Return the (X, Y) coordinate for the center point of the cell that contains the specified text.  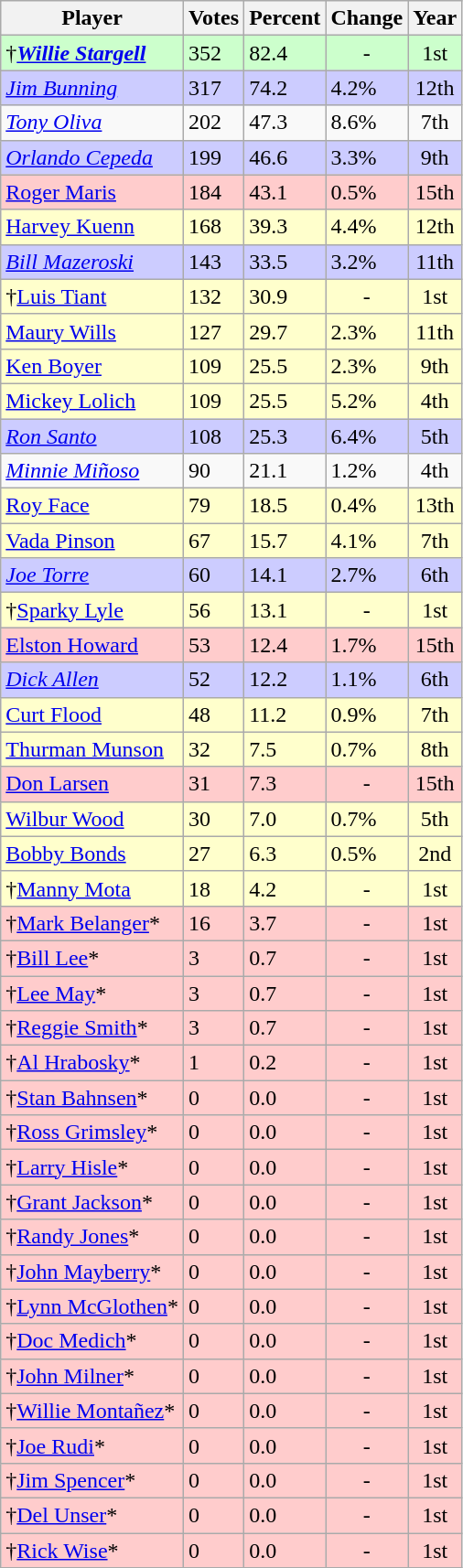
Jim Bunning (92, 88)
†Del Unser* (92, 1515)
†Al Hrabosky* (92, 1063)
199 (213, 157)
†John Milner* (92, 1376)
2.7% (367, 575)
39.3 (285, 227)
†Randy Jones* (92, 1237)
143 (213, 262)
†Lynn McGlothen* (92, 1306)
Ken Boyer (92, 366)
6.4% (367, 436)
1.1% (367, 680)
†Larry Hisle* (92, 1167)
Votes (213, 18)
4.2% (367, 88)
13th (436, 506)
†Jim Spencer* (92, 1480)
90 (213, 471)
†Manny Mota (92, 888)
Joe Torre (92, 575)
†Sparky Lyle (92, 610)
4.2 (285, 888)
0.4% (367, 506)
Harvey Kuenn (92, 227)
Thurman Munson (92, 749)
29.7 (285, 331)
7.0 (285, 819)
21.1 (285, 471)
43.1 (285, 192)
†Joe Rudi* (92, 1445)
Bill Mazeroski (92, 262)
46.6 (285, 157)
18 (213, 888)
56 (213, 610)
53 (213, 645)
168 (213, 227)
184 (213, 192)
†Rick Wise* (92, 1551)
8.6% (367, 123)
67 (213, 541)
0.9% (367, 714)
47.3 (285, 123)
Wilbur Wood (92, 819)
Curt Flood (92, 714)
14.1 (285, 575)
Player (92, 18)
†Mark Belanger* (92, 923)
†Grant Jackson* (92, 1202)
8th (436, 749)
15.7 (285, 541)
1.2% (367, 471)
†Willie Stargell (92, 53)
27 (213, 854)
Maury Wills (92, 331)
†Bill Lee* (92, 958)
127 (213, 331)
†Luis Tiant (92, 296)
18.5 (285, 506)
31 (213, 784)
Orlando Cepeda (92, 157)
132 (213, 296)
Vada Pinson (92, 541)
3.7 (285, 923)
Don Larsen (92, 784)
†Ross Grimsley* (92, 1133)
Ron Santo (92, 436)
Roger Maris (92, 192)
5.2% (367, 401)
30.9 (285, 296)
Minnie Miñoso (92, 471)
352 (213, 53)
12.4 (285, 645)
48 (213, 714)
1 (213, 1063)
Year (436, 18)
†Stan Bahnsen* (92, 1098)
11.2 (285, 714)
Dick Allen (92, 680)
2nd (436, 854)
3.2% (367, 262)
30 (213, 819)
202 (213, 123)
74.2 (285, 88)
†Willie Montañez* (92, 1411)
†Reggie Smith* (92, 1028)
13.1 (285, 610)
Bobby Bonds (92, 854)
Percent (285, 18)
Roy Face (92, 506)
6.3 (285, 854)
1.7% (367, 645)
7.5 (285, 749)
25.3 (285, 436)
Change (367, 18)
†Doc Medich* (92, 1341)
12.2 (285, 680)
†John Mayberry* (92, 1272)
0.2 (285, 1063)
60 (213, 575)
16 (213, 923)
4.1% (367, 541)
33.5 (285, 262)
32 (213, 749)
52 (213, 680)
3.3% (367, 157)
Mickey Lolich (92, 401)
Elston Howard (92, 645)
Tony Oliva (92, 123)
4.4% (367, 227)
82.4 (285, 53)
7.3 (285, 784)
317 (213, 88)
108 (213, 436)
†Lee May* (92, 993)
79 (213, 506)
